Determine the (x, y) coordinate at the center of the cell enclosing the given text.  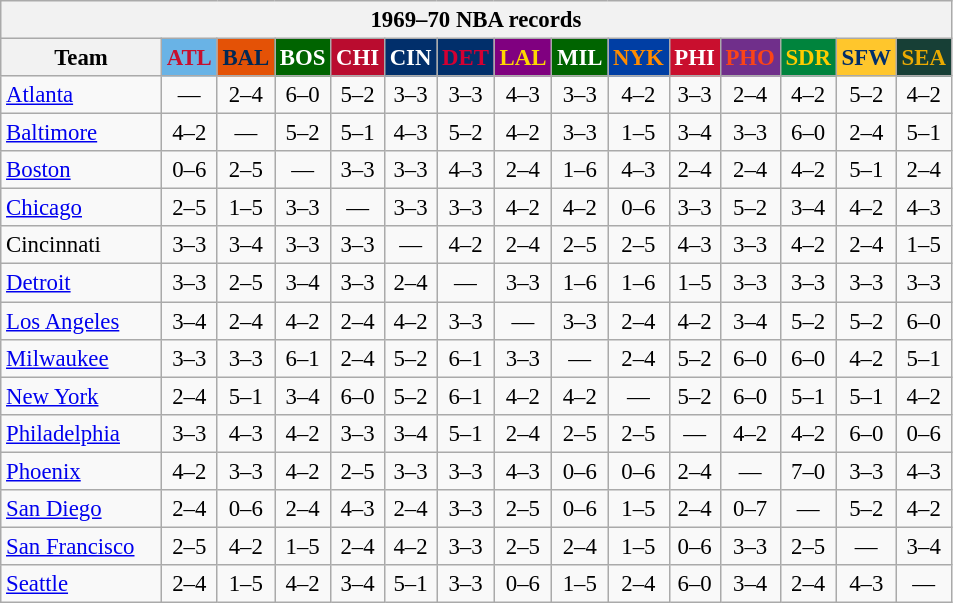
PHO (750, 58)
7–0 (808, 471)
CHI (358, 58)
Los Angeles (82, 321)
NYK (638, 58)
DET (466, 58)
San Diego (82, 509)
MIL (580, 58)
Boston (82, 170)
CIN (410, 58)
BOS (303, 58)
SFW (866, 58)
LAL (522, 58)
SEA (924, 58)
New York (82, 396)
BAL (246, 58)
Atlanta (82, 95)
Seattle (82, 584)
Milwaukee (82, 358)
ATL (189, 58)
Phoenix (82, 471)
PHI (694, 58)
Cincinnati (82, 245)
Detroit (82, 283)
Team (82, 58)
1969–70 NBA records (476, 20)
SDR (808, 58)
Baltimore (82, 133)
Chicago (82, 208)
0–7 (750, 509)
Philadelphia (82, 433)
San Francisco (82, 546)
